Extract the [X, Y] coordinate from the center of the cell holding the provided text.  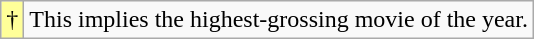
This implies the highest-grossing movie of the year. [279, 20]
† [12, 20]
